Provide the [X, Y] coordinate of the cell's center where the given text is located.  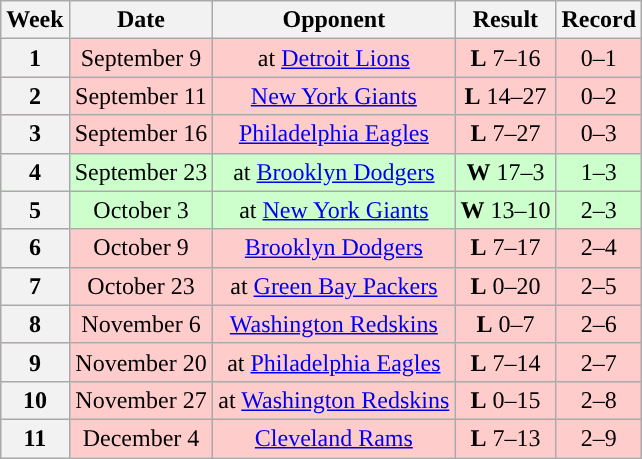
Washington Redskins [334, 324]
October 9 [141, 248]
L 7–17 [506, 248]
September 23 [141, 172]
November 20 [141, 362]
0–2 [599, 96]
6 [35, 248]
10 [35, 400]
W 13–10 [506, 210]
at Brooklyn Dodgers [334, 172]
L 0–7 [506, 324]
L 0–15 [506, 400]
2–6 [599, 324]
2–4 [599, 248]
November 6 [141, 324]
0–1 [599, 58]
Record [599, 20]
9 [35, 362]
L 7–14 [506, 362]
L 7–16 [506, 58]
at New York Giants [334, 210]
2–9 [599, 438]
at Philadelphia Eagles [334, 362]
2–8 [599, 400]
at Washington Redskins [334, 400]
Result [506, 20]
L 0–20 [506, 286]
L 14–27 [506, 96]
Cleveland Rams [334, 438]
November 27 [141, 400]
Brooklyn Dodgers [334, 248]
at Detroit Lions [334, 58]
2–7 [599, 362]
4 [35, 172]
L 7–27 [506, 134]
September 11 [141, 96]
October 23 [141, 286]
5 [35, 210]
11 [35, 438]
3 [35, 134]
W 17–3 [506, 172]
October 3 [141, 210]
1–3 [599, 172]
Philadelphia Eagles [334, 134]
2 [35, 96]
7 [35, 286]
at Green Bay Packers [334, 286]
September 16 [141, 134]
New York Giants [334, 96]
Week [35, 20]
December 4 [141, 438]
2–3 [599, 210]
2–5 [599, 286]
0–3 [599, 134]
September 9 [141, 58]
8 [35, 324]
1 [35, 58]
Opponent [334, 20]
Date [141, 20]
L 7–13 [506, 438]
